Return the (X, Y) coordinate for the center point of the cell that contains the specified text.  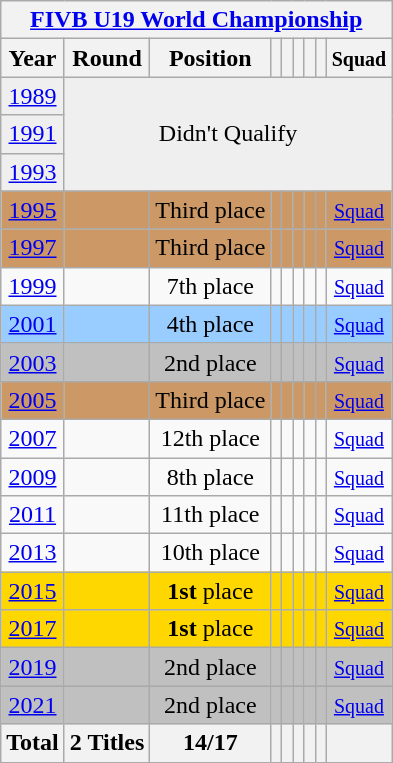
Position (210, 58)
2013 (33, 553)
1995 (33, 210)
1991 (33, 134)
7th place (210, 286)
2021 (33, 705)
1997 (33, 248)
Didn't Qualify (228, 134)
1999 (33, 286)
2001 (33, 324)
8th place (210, 477)
12th place (210, 438)
Year (33, 58)
2003 (33, 362)
4th place (210, 324)
11th place (210, 515)
FIVB U19 World Championship (196, 20)
1993 (33, 172)
2007 (33, 438)
2017 (33, 629)
2005 (33, 400)
2019 (33, 667)
2009 (33, 477)
2011 (33, 515)
Total (33, 743)
2 Titles (107, 743)
10th place (210, 553)
Round (107, 58)
14/17 (210, 743)
1989 (33, 96)
2015 (33, 591)
